Return the [X, Y] coordinate for the center point of the cell that contains the specified text.  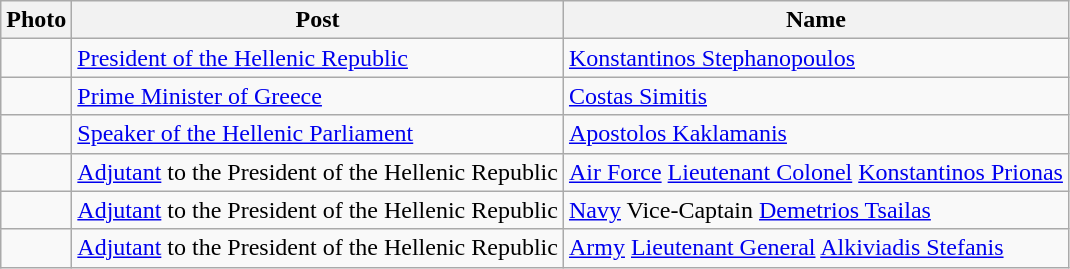
Speaker of the Hellenic Parliament [318, 134]
President of the Hellenic Republic [318, 58]
Costas Simitis [816, 96]
Konstantinos Stephanopoulos [816, 58]
Air Force Lieutenant Colonel Konstantinos Prionas [816, 172]
Apostolos Kaklamanis [816, 134]
Name [816, 20]
Prime Minister of Greece [318, 96]
Photo [36, 20]
Army Lieutenant General Alkiviadis Stefanis [816, 248]
Post [318, 20]
Navy Vice-Captain Demetrios Tsailas [816, 210]
